Detect which cell encompasses the target text, then output its (x, y) center coordinate. 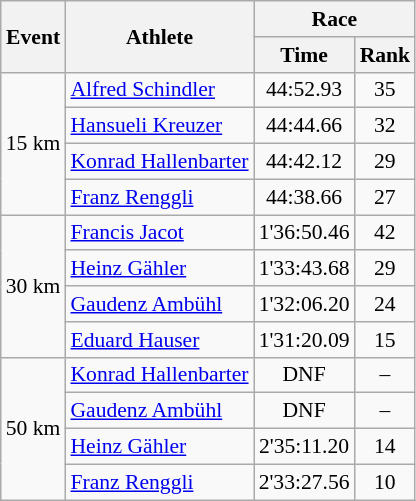
10 (386, 482)
42 (386, 233)
14 (386, 447)
Alfred Schindler (159, 90)
1'32:06.20 (304, 304)
Francis Jacot (159, 233)
32 (386, 126)
1'36:50.46 (304, 233)
44:52.93 (304, 90)
1'33:43.68 (304, 269)
44:42.12 (304, 162)
Rank (386, 55)
2'33:27.56 (304, 482)
2'35:11.20 (304, 447)
44:44.66 (304, 126)
35 (386, 90)
44:38.66 (304, 197)
Eduard Hauser (159, 340)
Time (304, 55)
27 (386, 197)
50 km (34, 428)
Race (335, 19)
30 km (34, 286)
15 km (34, 143)
24 (386, 304)
1'31:20.09 (304, 340)
Athlete (159, 36)
15 (386, 340)
Hansueli Kreuzer (159, 126)
Event (34, 36)
